Search for the cell housing the specified text and yield its (X, Y) center coordinate. 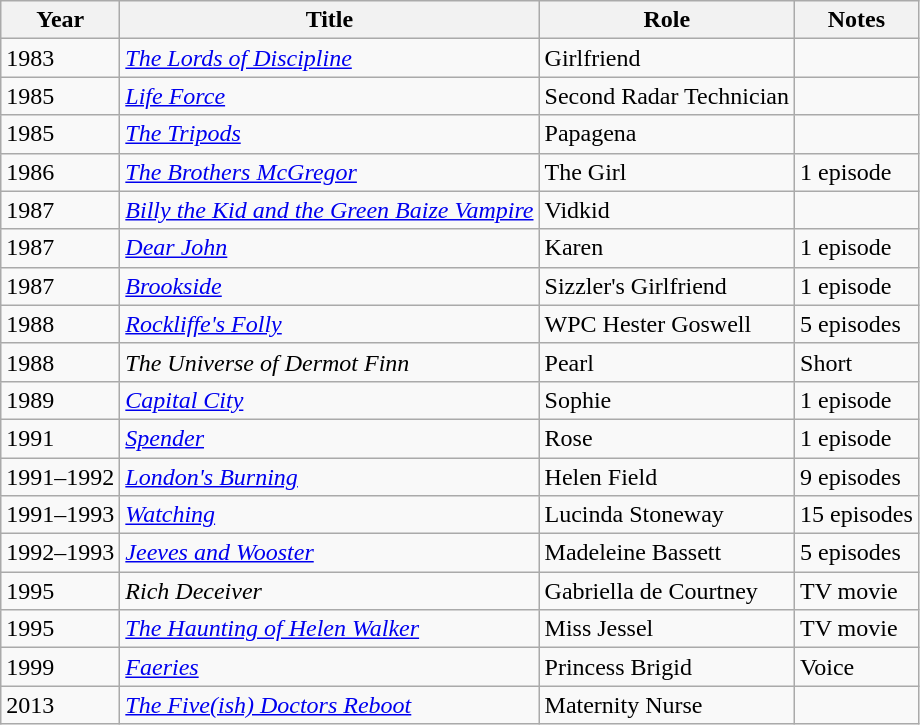
1992–1993 (60, 553)
Madeleine Bassett (667, 553)
The Lords of Discipline (330, 58)
Faeries (330, 667)
Miss Jessel (667, 629)
London's Burning (330, 477)
Watching (330, 515)
Jeeves and Wooster (330, 553)
1983 (60, 58)
Spender (330, 438)
15 episodes (857, 515)
1986 (60, 172)
Vidkid (667, 210)
Lucinda Stoneway (667, 515)
Pearl (667, 362)
Life Force (330, 96)
Dear John (330, 248)
Helen Field (667, 477)
Year (60, 20)
9 episodes (857, 477)
1989 (60, 400)
Sophie (667, 400)
The Brothers McGregor (330, 172)
Rich Deceiver (330, 591)
WPC Hester Goswell (667, 324)
1991–1992 (60, 477)
The Five(ish) Doctors Reboot (330, 705)
Title (330, 20)
The Girl (667, 172)
1991 (60, 438)
Billy the Kid and the Green Baize Vampire (330, 210)
The Tripods (330, 134)
Voice (857, 667)
Notes (857, 20)
Brookside (330, 286)
Papagena (667, 134)
Short (857, 362)
The Universe of Dermot Finn (330, 362)
Second Radar Technician (667, 96)
Maternity Nurse (667, 705)
1991–1993 (60, 515)
Princess Brigid (667, 667)
Role (667, 20)
1999 (60, 667)
Sizzler's Girlfriend (667, 286)
Rose (667, 438)
Karen (667, 248)
Girlfriend (667, 58)
Rockliffe's Folly (330, 324)
Gabriella de Courtney (667, 591)
Capital City (330, 400)
The Haunting of Helen Walker (330, 629)
2013 (60, 705)
